From the cell containing the given text, extract its center point as [x, y] coordinate. 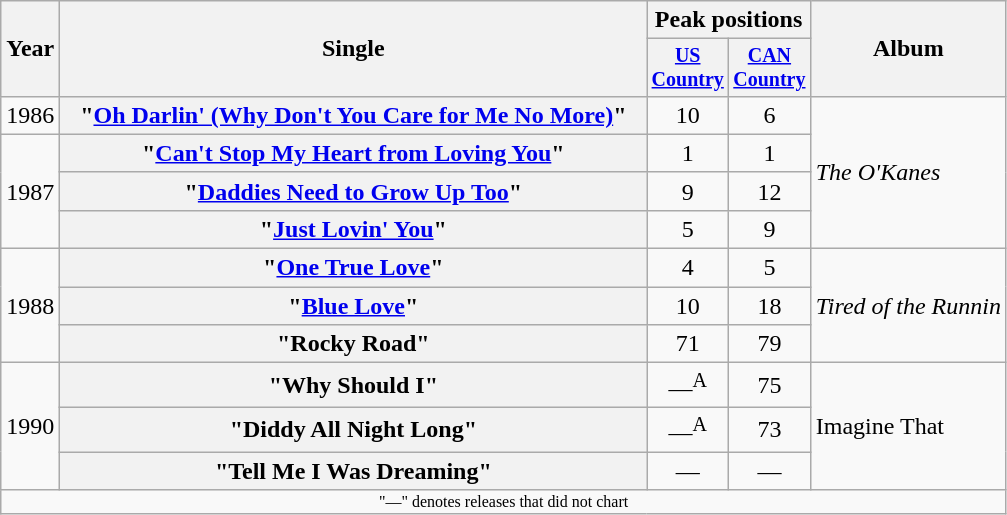
The O'Kanes [908, 172]
"Just Lovin' You" [354, 229]
18 [770, 306]
"—" denotes releases that did not chart [504, 502]
"Blue Love" [354, 306]
"Rocky Road" [354, 344]
"Oh Darlin' (Why Don't You Care for Me No More)" [354, 115]
73 [770, 430]
CAN Country [770, 68]
71 [688, 344]
Peak positions [728, 20]
"Daddies Need to Grow Up Too" [354, 191]
1990 [30, 426]
Year [30, 49]
"Why Should I" [354, 386]
1986 [30, 115]
4 [688, 268]
Single [354, 49]
Imagine That [908, 426]
Album [908, 49]
"One True Love" [354, 268]
Tired of the Runnin [908, 306]
12 [770, 191]
79 [770, 344]
"Can't Stop My Heart from Loving You" [354, 153]
"Diddy All Night Long" [354, 430]
US Country [688, 68]
1988 [30, 306]
1987 [30, 191]
6 [770, 115]
75 [770, 386]
"Tell Me I Was Dreaming" [354, 471]
